For the text-containing cell, return its midpoint in [x, y] coordinate format. 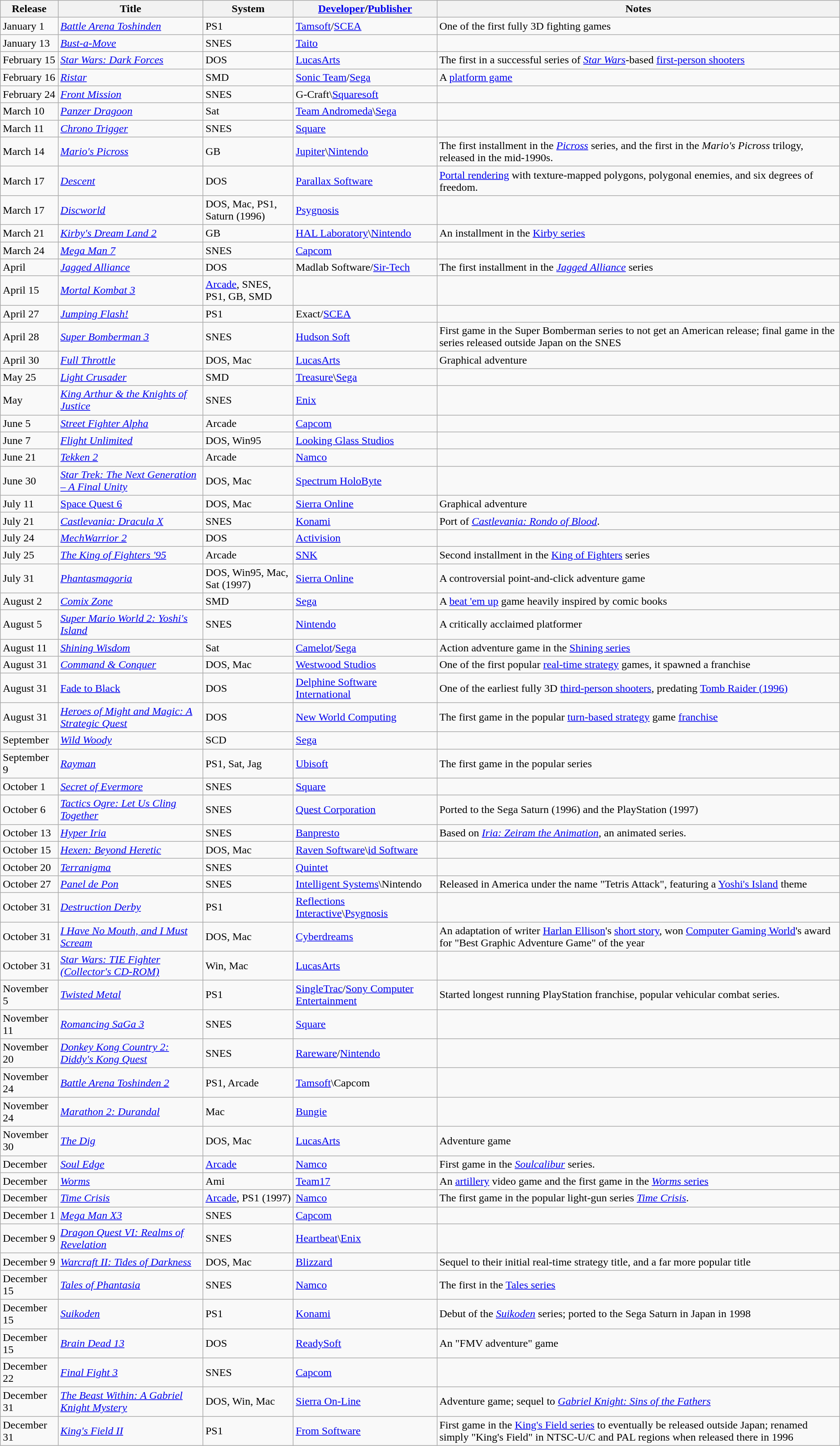
April 30 [29, 360]
King's Field II [130, 1431]
June 21 [29, 457]
Descent [130, 180]
Secret of Evermore [130, 787]
Bust-a-Move [130, 43]
Panzer Dragoon [130, 111]
July 31 [29, 578]
SCD [248, 740]
Mega Man 7 [130, 250]
October 20 [29, 867]
Mac [248, 1112]
SingleTrac/Sony Computer Entertainment [365, 995]
King Arthur & the Knights of Justice [130, 400]
Soul Edge [130, 1164]
A platform game [639, 77]
An installment in the Kirby series [639, 233]
DOS, Win95 [248, 440]
Ubisoft [365, 763]
October 27 [29, 884]
March 24 [29, 250]
December 1 [29, 1215]
Hexen: Beyond Heretic [130, 850]
Camelot/Sega [365, 648]
Arcade, PS1 (1997) [248, 1198]
Brain Dead 13 [130, 1343]
Shining Wisdom [130, 648]
Twisted Metal [130, 995]
Debut of the Suikoden series; ported to the Sega Saturn in Japan in 1998 [639, 1314]
Team Andromeda\Sega [365, 111]
Delphine Software International [365, 688]
First game in the Soulcalibur series. [639, 1164]
Terranigma [130, 867]
February 16 [29, 77]
DOS, Mac, PS1, Saturn (1996) [248, 210]
Heroes of Might and Magic: A Strategic Quest [130, 717]
Command & Conquer [130, 665]
October 1 [29, 787]
Treasure\Sega [365, 377]
Sierra On-Line [365, 1402]
Enix [365, 400]
A critically acclaimed platformer [639, 625]
Action adventure game in the Shining series [639, 648]
The first installment in the Jagged Alliance series [639, 268]
May 25 [29, 377]
DOS, Win, Mac [248, 1402]
January 13 [29, 43]
Tamsoft/SCEA [365, 26]
March 21 [29, 233]
Adventure game; sequel to Gabriel Knight: Sins of the Fathers [639, 1402]
A beat 'em up game heavily inspired by comic books [639, 602]
Wild Woody [130, 740]
Discworld [130, 210]
Ported to the Sega Saturn (1996) and the PlayStation (1997) [639, 810]
Sonic Team/Sega [365, 77]
Mortal Kombat 3 [130, 291]
Mario's Picross [130, 152]
The King of Fighters '95 [130, 555]
Intelligent Systems\Nintendo [365, 884]
ReadySoft [365, 1343]
Chrono Trigger [130, 128]
Parallax Software [365, 180]
I Have No Mouth, and I Must Scream [130, 936]
A controversial point-and-click adventure game [639, 578]
April 15 [29, 291]
Reflections Interactive\Psygnosis [365, 907]
Battle Arena Toshinden 2 [130, 1083]
Looking Glass Studios [365, 440]
Second installment in the King of Fighters series [639, 555]
Nintendo [365, 625]
April [29, 268]
Hyper Iria [130, 833]
Taito [365, 43]
Time Crisis [130, 1198]
Activision [365, 538]
August 11 [29, 648]
Phantasmagoria [130, 578]
Win, Mac [248, 966]
June 7 [29, 440]
Donkey Kong Country 2: Diddy's Kong Quest [130, 1053]
The first game in the popular turn-based strategy game franchise [639, 717]
Blizzard [365, 1261]
Star Wars: Dark Forces [130, 60]
HAL Laboratory\Nintendo [365, 233]
July 21 [29, 521]
The first installment in the Picross series, and the first in the Mario's Picross trilogy, released in the mid-1990s. [639, 152]
November 5 [29, 995]
Space Quest 6 [130, 504]
Spectrum HoloByte [365, 480]
Front Mission [130, 94]
Tekken 2 [130, 457]
Flight Unlimited [130, 440]
Suikoden [130, 1314]
Bungie [365, 1112]
Marathon 2: Durandal [130, 1112]
October 6 [29, 810]
Tactics Ogre: Let Us Cling Together [130, 810]
Street Fighter Alpha [130, 423]
SNK [365, 555]
The first game in the popular series [639, 763]
Released in America under the name "Tetris Attack", featuring a Yoshi's Island theme [639, 884]
First game in the Super Bomberman series to not get an American release; final game in the series released outside Japan on the SNES [639, 337]
Light Crusader [130, 377]
December 22 [29, 1373]
Portal rendering with texture-mapped polygons, polygonal enemies, and six degrees of freedom. [639, 180]
Rayman [130, 763]
October 13 [29, 833]
Dragon Quest VI: Realms of Revelation [130, 1238]
Started longest running PlayStation franchise, popular vehicular combat series. [639, 995]
Quintet [365, 867]
Sequel to their initial real-time strategy title, and a far more popular title [639, 1261]
Psygnosis [365, 210]
February 24 [29, 94]
DOS, Win95, Mac, Sat (1997) [248, 578]
Cyberdreams [365, 936]
November 30 [29, 1141]
January 1 [29, 26]
Full Throttle [130, 360]
Release [29, 9]
Kirby's Dream Land 2 [130, 233]
One of the first popular real-time strategy games, it spawned a franchise [639, 665]
Banpresto [365, 833]
Rareware/Nintendo [365, 1053]
November 11 [29, 1024]
System [248, 9]
Star Trek: The Next Generation – A Final Unity [130, 480]
Destruction Derby [130, 907]
Arcade, SNES, PS1, GB, SMD [248, 291]
G-Craft\Squaresoft [365, 94]
Super Bomberman 3 [130, 337]
April 28 [29, 337]
Fade to Black [130, 688]
Notes [639, 9]
August 2 [29, 602]
Ristar [130, 77]
Ami [248, 1181]
August 5 [29, 625]
April 27 [29, 314]
October 15 [29, 850]
MechWarrior 2 [130, 538]
Comix Zone [130, 602]
Warcraft II: Tides of Darkness [130, 1261]
Tales of Phantasia [130, 1285]
March 11 [29, 128]
July 11 [29, 504]
The Dig [130, 1141]
Final Fight 3 [130, 1373]
Jumping Flash! [130, 314]
One of the first fully 3D fighting games [639, 26]
May [29, 400]
March 14 [29, 152]
June 30 [29, 480]
Quest Corporation [365, 810]
New World Computing [365, 717]
June 5 [29, 423]
The first in the Tales series [639, 1285]
From Software [365, 1431]
Based on Iria: Zeiram the Animation, an animated series. [639, 833]
September [29, 740]
Jagged Alliance [130, 268]
An adaptation of writer Harlan Ellison's short story, won Computer Gaming World's award for "Best Graphic Adventure Game" of the year [639, 936]
Mega Man X3 [130, 1215]
One of the earliest fully 3D third-person shooters, predating Tomb Raider (1996) [639, 688]
Worms [130, 1181]
Hudson Soft [365, 337]
Developer/Publisher [365, 9]
Super Mario World 2: Yoshi's Island [130, 625]
Romancing SaGa 3 [130, 1024]
Jupiter\Nintendo [365, 152]
Port of Castlevania: Rondo of Blood. [639, 521]
Exact/SCEA [365, 314]
Tamsoft\Capcom [365, 1083]
Panel de Pon [130, 884]
Team17 [365, 1181]
The Beast Within: A Gabriel Knight Mystery [130, 1402]
February 15 [29, 60]
Star Wars: TIE Fighter (Collector's CD-ROM) [130, 966]
Westwood Studios [365, 665]
November 20 [29, 1053]
The first in a successful series of Star Wars-based first-person shooters [639, 60]
July 24 [29, 538]
PS1, Arcade [248, 1083]
An "FMV adventure" game [639, 1343]
PS1, Sat, Jag [248, 763]
An artillery video game and the first game in the Worms series [639, 1181]
The first game in the popular light-gun series Time Crisis. [639, 1198]
Heartbeat\Enix [365, 1238]
Battle Arena Toshinden [130, 26]
Adventure game [639, 1141]
Madlab Software/Sir-Tech [365, 268]
Raven Software\id Software [365, 850]
July 25 [29, 555]
September 9 [29, 763]
Castlevania: Dracula X [130, 521]
March 10 [29, 111]
Title [130, 9]
